Identify which cell holds the provided text, then report its (X, Y) central coordinate. 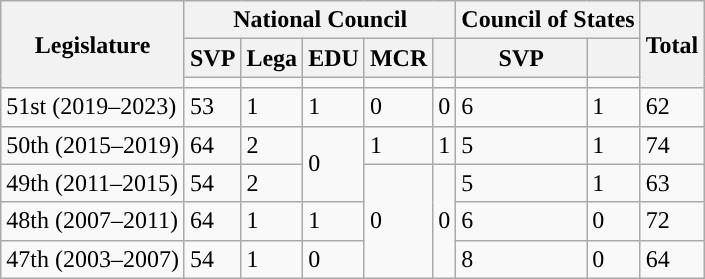
63 (672, 183)
8 (522, 259)
Council of States (548, 20)
Legislature (93, 44)
53 (212, 107)
47th (2003–2007) (93, 259)
48th (2007–2011) (93, 221)
National Council (320, 20)
Lega (272, 58)
51st (2019–2023) (93, 107)
EDU (334, 58)
74 (672, 145)
62 (672, 107)
49th (2011–2015) (93, 183)
Total (672, 44)
50th (2015–2019) (93, 145)
72 (672, 221)
MCR (398, 58)
